For the text-containing cell, return its midpoint in (X, Y) coordinate format. 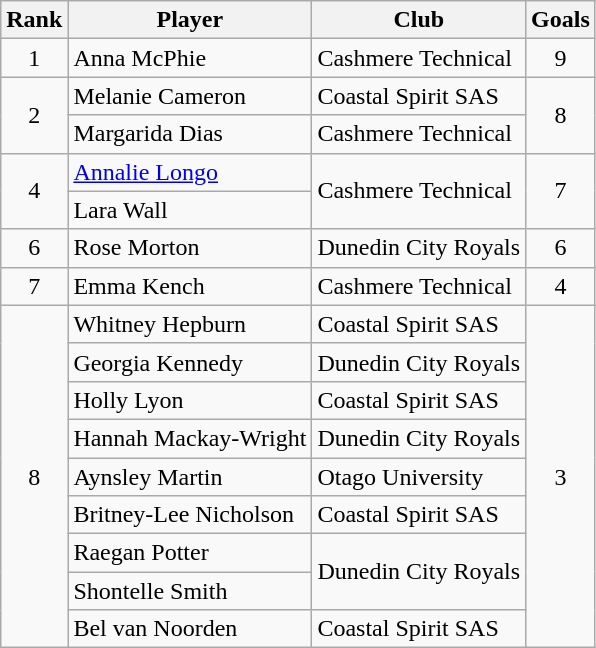
Aynsley Martin (190, 477)
Otago University (419, 477)
Shontelle Smith (190, 591)
Bel van Noorden (190, 629)
1 (34, 58)
Club (419, 20)
Annalie Longo (190, 172)
Rose Morton (190, 248)
Whitney Hepburn (190, 324)
Anna McPhie (190, 58)
3 (561, 476)
Melanie Cameron (190, 96)
2 (34, 115)
Emma Kench (190, 286)
Lara Wall (190, 210)
Holly Lyon (190, 400)
9 (561, 58)
Raegan Potter (190, 553)
Georgia Kennedy (190, 362)
Rank (34, 20)
Margarida Dias (190, 134)
Goals (561, 20)
Hannah Mackay-Wright (190, 438)
Britney-Lee Nicholson (190, 515)
Player (190, 20)
